Locate the cell with the specified text and output its (X, Y) center coordinate. 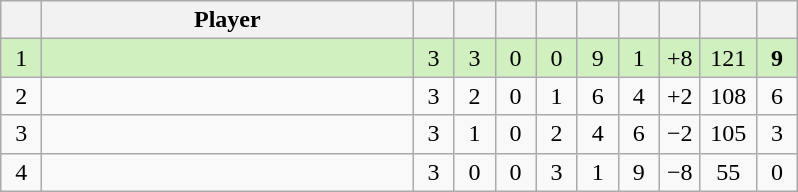
55 (728, 172)
121 (728, 58)
+8 (680, 58)
−2 (680, 134)
+2 (680, 96)
−8 (680, 172)
Player (228, 20)
105 (728, 134)
108 (728, 96)
